Find where the given text appears and provide that cell's center as [x, y] coordinate. 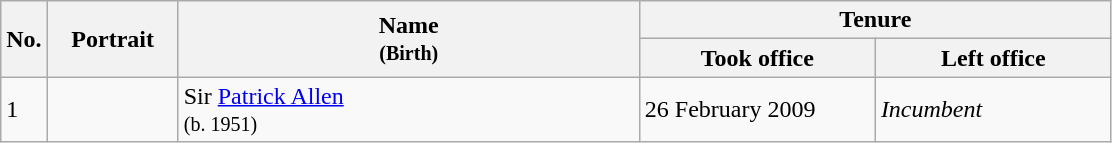
Sir Patrick Allen(b. 1951) [408, 110]
Took office [757, 58]
1 [24, 110]
Portrait [112, 39]
No. [24, 39]
Incumbent [993, 110]
Tenure [875, 20]
Name(Birth) [408, 39]
26 February 2009 [757, 110]
Left office [993, 58]
